Output the [X, Y] coordinate of the center of the cell containing the given text.  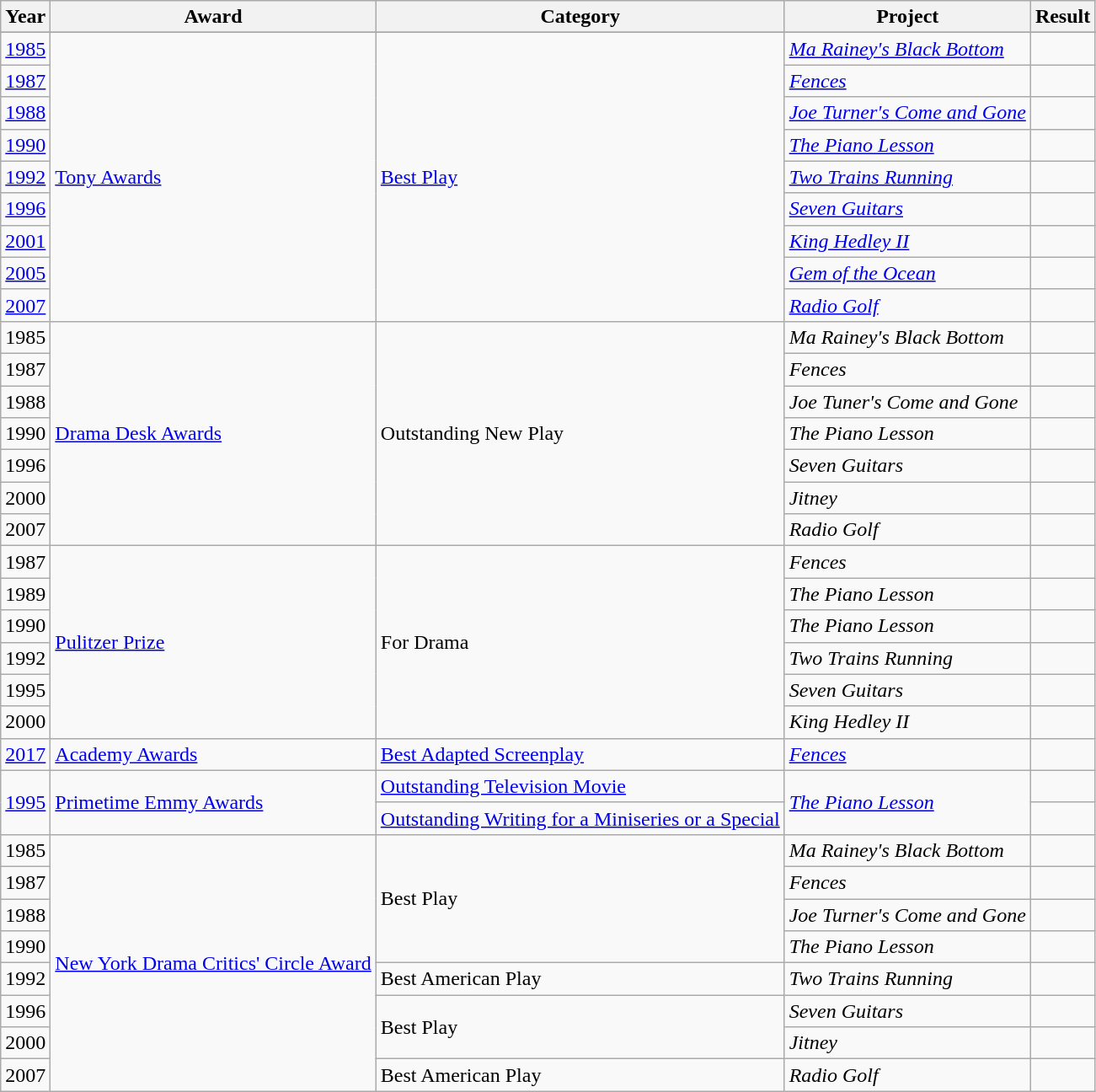
Award [213, 17]
2001 [25, 241]
2017 [25, 754]
Best Adapted Screenplay [580, 754]
Outstanding Television Movie [580, 786]
New York Drama Critics' Circle Award [213, 962]
Gem of the Ocean [907, 273]
Outstanding Writing for a Miniseries or a Special [580, 818]
2005 [25, 273]
Tony Awards [213, 177]
Drama Desk Awards [213, 433]
Year [25, 17]
Outstanding New Play [580, 433]
Pulitzer Prize [213, 642]
Result [1062, 17]
Project [907, 17]
Primetime Emmy Awards [213, 802]
Academy Awards [213, 754]
For Drama [580, 642]
Category [580, 17]
1989 [25, 594]
Joe Tuner's Come and Gone [907, 402]
